Search for the cell housing the specified text and yield its (x, y) center coordinate. 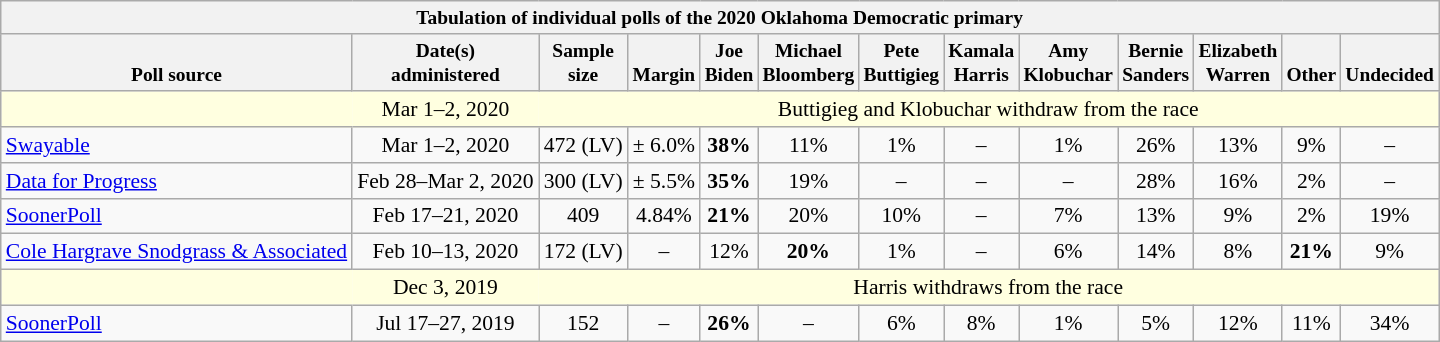
Feb 28–Mar 2, 2020 (445, 181)
4.84% (664, 216)
Tabulation of individual polls of the 2020 Oklahoma Democratic primary (720, 18)
Buttigieg and Klobuchar withdraw from the race (989, 110)
Date(s)administered (445, 62)
Dec 3, 2019 (445, 288)
MichaelBloomberg (808, 62)
7% (1068, 216)
Poll source (176, 62)
172 (LV) (584, 252)
PeteButtigieg (902, 62)
Feb 17–21, 2020 (445, 216)
5% (1156, 323)
Undecided (1390, 62)
Cole Hargrave Snodgrass & Associated (176, 252)
Other (1312, 62)
28% (1156, 181)
Margin (664, 62)
ElizabethWarren (1238, 62)
Swayable (176, 145)
38% (729, 145)
Harris withdraws from the race (989, 288)
14% (1156, 252)
472 (LV) (584, 145)
± 5.5% (664, 181)
± 6.0% (664, 145)
34% (1390, 323)
35% (729, 181)
10% (902, 216)
16% (1238, 181)
Feb 10–13, 2020 (445, 252)
152 (584, 323)
KamalaHarris (982, 62)
Data for Progress (176, 181)
Jul 17–27, 2019 (445, 323)
AmyKlobuchar (1068, 62)
409 (584, 216)
300 (LV) (584, 181)
JoeBiden (729, 62)
Samplesize (584, 62)
BernieSanders (1156, 62)
